From the cell containing the given text, extract its center point as [X, Y] coordinate. 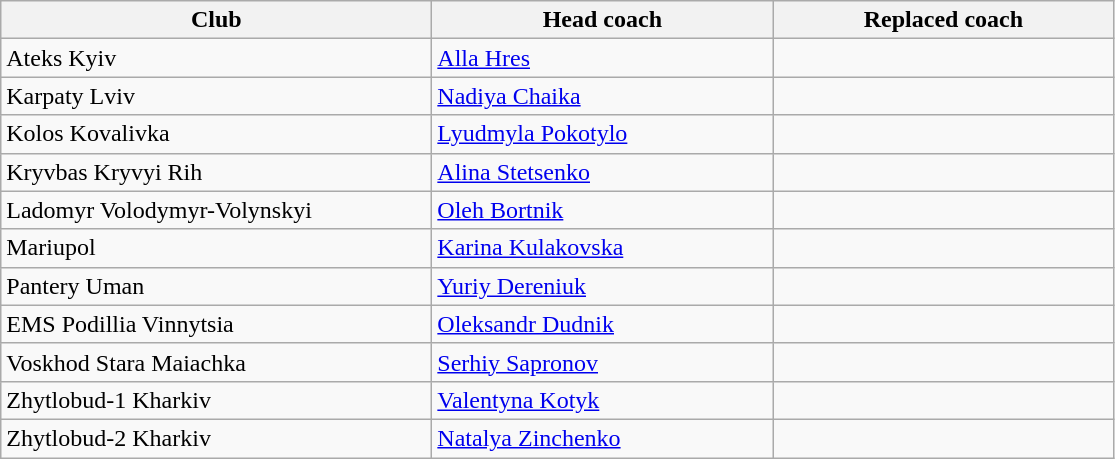
Pantery Uman [216, 286]
Kolos Kovalivka [216, 134]
Nadiya Chaika [602, 96]
Mariupol [216, 248]
Karpaty Lviv [216, 96]
Zhytlobud-1 Kharkiv [216, 400]
Yuriy Dereniuk [602, 286]
Ladomyr Volodymyr-Volynskyi [216, 210]
Zhytlobud-2 Kharkiv [216, 438]
Oleh Bortnik [602, 210]
Club [216, 20]
Valentyna Kotyk [602, 400]
Kryvbas Kryvyi Rih [216, 172]
Alina Stetsenko [602, 172]
Alla Hres [602, 58]
Ateks Kyiv [216, 58]
Lyudmyla Pokotylo [602, 134]
Serhiy Sapronov [602, 362]
Natalya Zinchenko [602, 438]
Voskhod Stara Maiachka [216, 362]
Head coach [602, 20]
Replaced coach [944, 20]
Karina Kulakovska [602, 248]
Oleksandr Dudnik [602, 324]
EMS Podillia Vinnytsia [216, 324]
